Return the [X, Y] coordinate for the center point of the cell that contains the specified text.  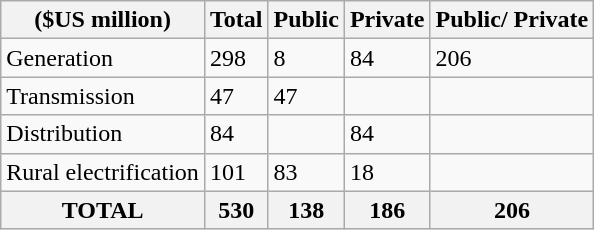
186 [387, 210]
Generation [103, 58]
101 [236, 172]
8 [306, 58]
18 [387, 172]
Rural electrification [103, 172]
Distribution [103, 134]
Transmission [103, 96]
Public [306, 20]
Public/ Private [512, 20]
530 [236, 210]
Private [387, 20]
Total [236, 20]
83 [306, 172]
138 [306, 210]
TOTAL [103, 210]
298 [236, 58]
($US million) [103, 20]
